Determine the (x, y) coordinate at the center of the cell enclosing the given text.  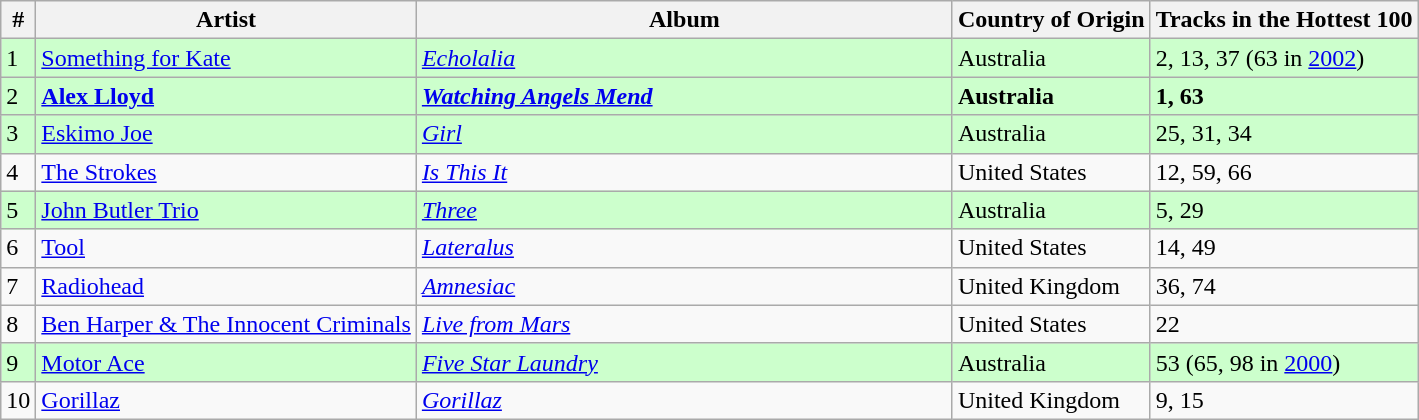
7 (18, 286)
Album (684, 20)
Something for Kate (226, 58)
Radiohead (226, 286)
Is This It (684, 172)
Alex Lloyd (226, 96)
The Strokes (226, 172)
3 (18, 134)
2 (18, 96)
2, 13, 37 (63 in 2002) (1284, 58)
Motor Ace (226, 362)
8 (18, 324)
Tool (226, 248)
Lateralus (684, 248)
Girl (684, 134)
9 (18, 362)
Watching Angels Mend (684, 96)
10 (18, 400)
Artist (226, 20)
Amnesiac (684, 286)
Live from Mars (684, 324)
53 (65, 98 in 2000) (1284, 362)
# (18, 20)
4 (18, 172)
12, 59, 66 (1284, 172)
Eskimo Joe (226, 134)
John Butler Trio (226, 210)
22 (1284, 324)
5, 29 (1284, 210)
1 (18, 58)
Tracks in the Hottest 100 (1284, 20)
1, 63 (1284, 96)
Five Star Laundry (684, 362)
14, 49 (1284, 248)
9, 15 (1284, 400)
Echolalia (684, 58)
6 (18, 248)
Ben Harper & The Innocent Criminals (226, 324)
5 (18, 210)
25, 31, 34 (1284, 134)
Three (684, 210)
36, 74 (1284, 286)
Country of Origin (1051, 20)
